Locate the cell with the specified text and output its [x, y] center coordinate. 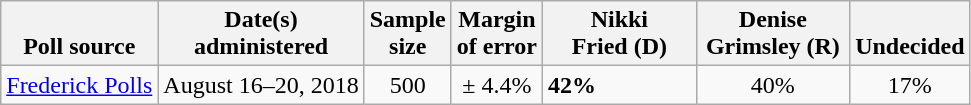
Frederick Polls [80, 85]
± 4.4% [496, 85]
NikkiFried (D) [620, 34]
Date(s)administered [261, 34]
Poll source [80, 34]
Marginof error [496, 34]
Undecided [910, 34]
Samplesize [408, 34]
40% [773, 85]
17% [910, 85]
500 [408, 85]
August 16–20, 2018 [261, 85]
DeniseGrimsley (R) [773, 34]
42% [620, 85]
